Return the [x, y] coordinate for the center point of the cell that contains the specified text.  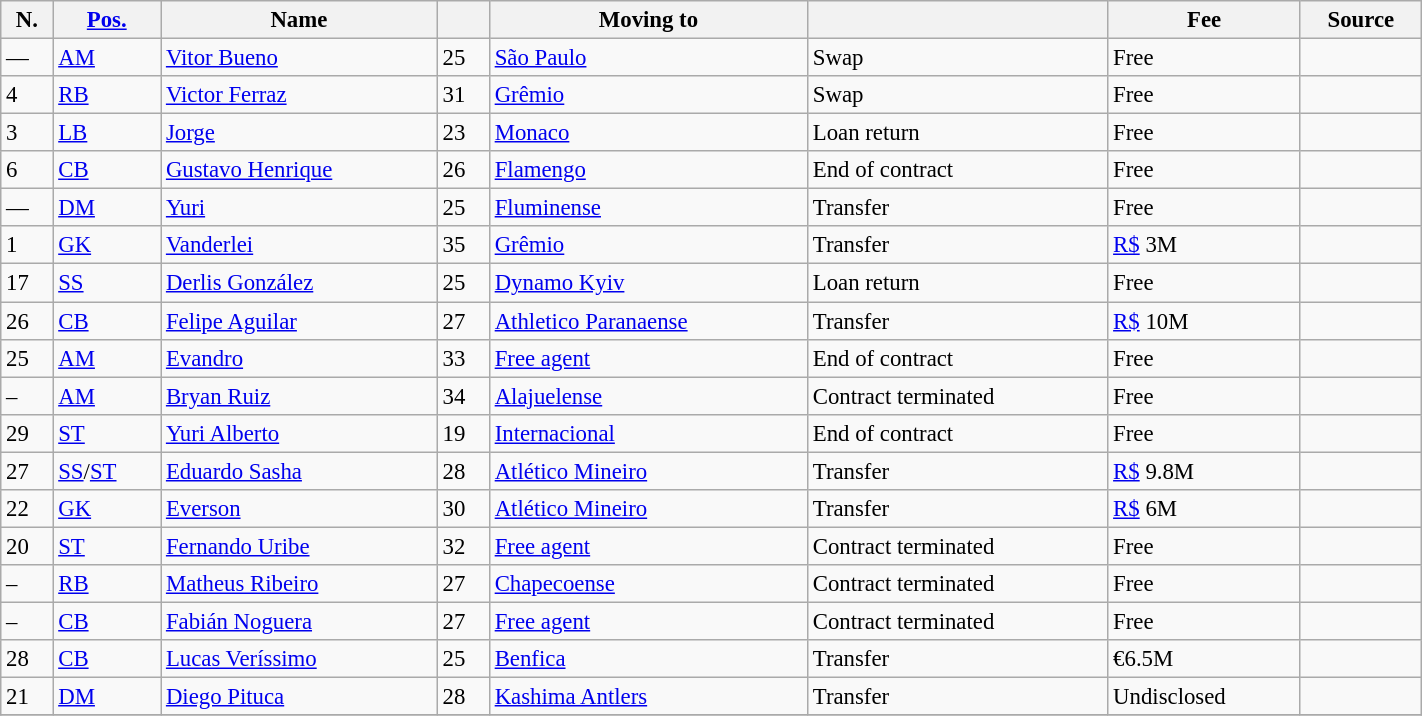
Benfica [648, 659]
34 [463, 396]
R$ 6M [1204, 509]
31 [463, 95]
35 [463, 245]
Chapecoense [648, 584]
Eduardo Sasha [300, 471]
Moving to [648, 20]
Monaco [648, 133]
R$ 9.8M [1204, 471]
Fabián Noguera [300, 621]
Kashima Antlers [648, 697]
32 [463, 546]
20 [27, 546]
30 [463, 509]
Source [1360, 20]
Flamengo [648, 170]
Undisclosed [1204, 697]
Athletico Paranaense [648, 321]
SS [107, 283]
SS/ST [107, 471]
17 [27, 283]
3 [27, 133]
Matheus Ribeiro [300, 584]
Alajuelense [648, 396]
Yuri [300, 208]
1 [27, 245]
29 [27, 433]
Lucas Veríssimo [300, 659]
Dynamo Kyiv [648, 283]
Vanderlei [300, 245]
33 [463, 358]
6 [27, 170]
Fee [1204, 20]
Evandro [300, 358]
Victor Ferraz [300, 95]
LB [107, 133]
Derlis González [300, 283]
Gustavo Henrique [300, 170]
Vitor Bueno [300, 58]
21 [27, 697]
19 [463, 433]
R$ 10M [1204, 321]
22 [27, 509]
Pos. [107, 20]
Yuri Alberto [300, 433]
Bryan Ruiz [300, 396]
R$ 3M [1204, 245]
Diego Pituca [300, 697]
Everson [300, 509]
N. [27, 20]
Name [300, 20]
23 [463, 133]
Jorge [300, 133]
Felipe Aguilar [300, 321]
Fluminense [648, 208]
€6.5M [1204, 659]
São Paulo [648, 58]
Fernando Uribe [300, 546]
4 [27, 95]
Internacional [648, 433]
